Provide the [X, Y] coordinate of the cell's center where the given text is located.  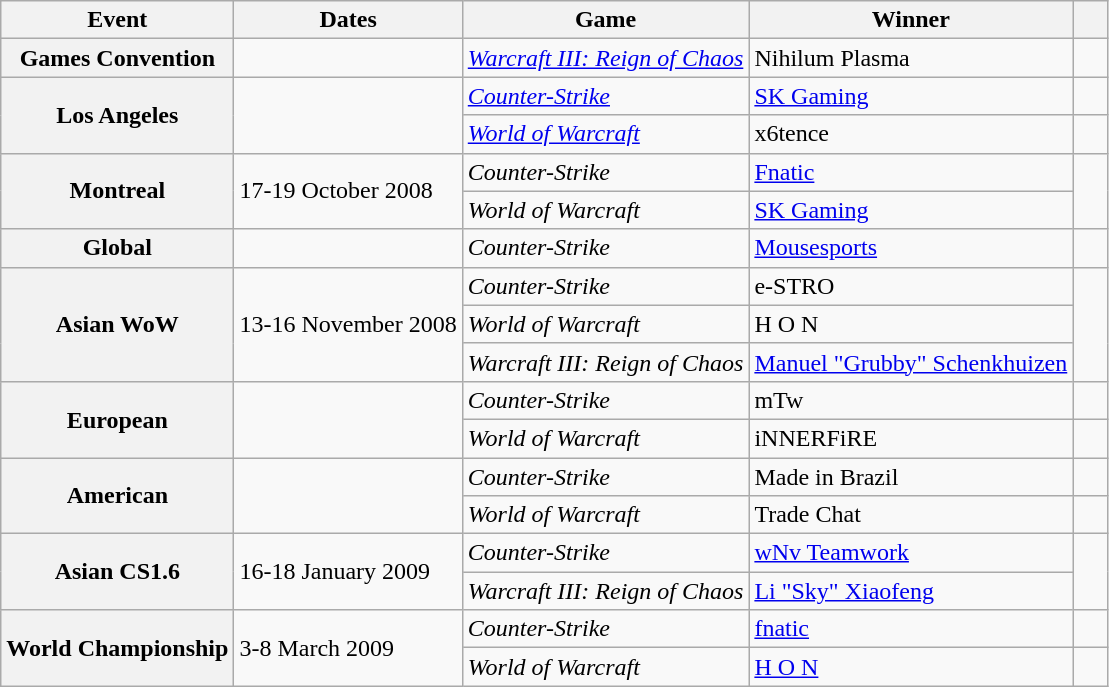
16-18 January 2009 [348, 572]
Asian CS1.6 [118, 572]
17-19 October 2008 [348, 191]
3-8 March 2009 [348, 648]
American [118, 496]
Manuel "Grubby" Schenkhuizen [911, 362]
Game [606, 20]
Global [118, 248]
Games Convention [118, 58]
mTw [911, 400]
World Championship [118, 648]
Montreal [118, 191]
Nihilum Plasma [911, 58]
e-STRO [911, 286]
Event [118, 20]
Los Angeles [118, 115]
Winner [911, 20]
Li "Sky" Xiaofeng [911, 591]
x6tence [911, 134]
Trade Chat [911, 515]
fnatic [911, 629]
wNv Teamwork [911, 553]
13-16 November 2008 [348, 324]
iNNERFiRE [911, 438]
Made in Brazil [911, 477]
Mousesports [911, 248]
Fnatic [911, 172]
Dates [348, 20]
Asian WoW [118, 324]
European [118, 419]
